Provide the (X, Y) coordinate of the cell's center where the given text is located.  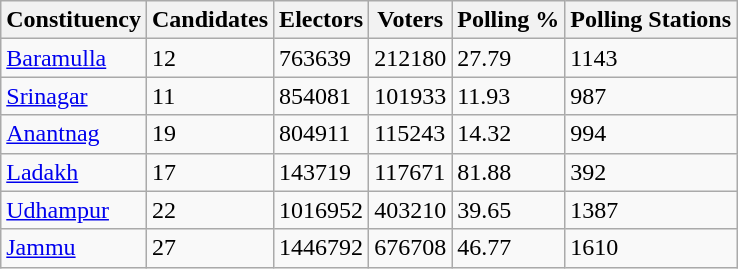
Anantnag (74, 134)
392 (651, 172)
Ladakh (74, 172)
81.88 (508, 172)
Srinagar (74, 96)
1016952 (322, 210)
403210 (410, 210)
Voters (410, 20)
1446792 (322, 248)
Udhampur (74, 210)
Candidates (210, 20)
Polling % (508, 20)
27 (210, 248)
1143 (651, 58)
Electors (322, 20)
22 (210, 210)
17 (210, 172)
143719 (322, 172)
804911 (322, 134)
854081 (322, 96)
994 (651, 134)
Polling Stations (651, 20)
1610 (651, 248)
Jammu (74, 248)
19 (210, 134)
101933 (410, 96)
212180 (410, 58)
14.32 (508, 134)
46.77 (508, 248)
115243 (410, 134)
117671 (410, 172)
763639 (322, 58)
Constituency (74, 20)
1387 (651, 210)
12 (210, 58)
39.65 (508, 210)
676708 (410, 248)
11.93 (508, 96)
Baramulla (74, 58)
987 (651, 96)
27.79 (508, 58)
11 (210, 96)
